Output the (X, Y) coordinate of the center of the cell containing the given text.  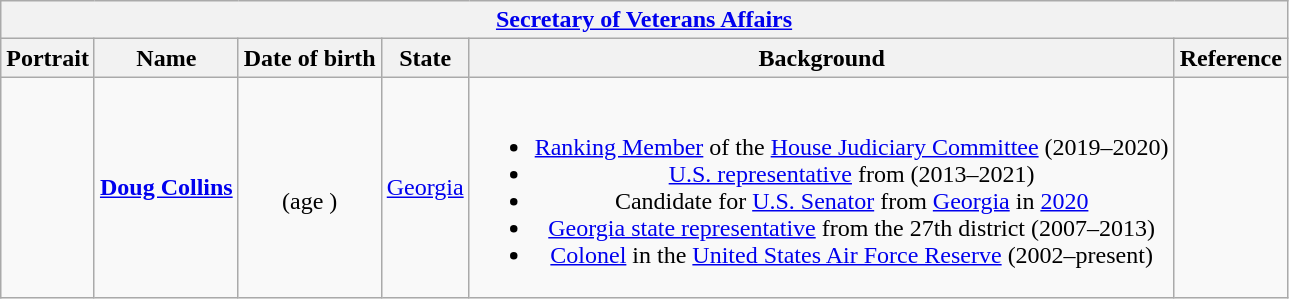
Doug Collins (166, 188)
Date of birth (310, 58)
Georgia (425, 188)
Portrait (48, 58)
Name (166, 58)
State (425, 58)
Reference (1230, 58)
Secretary of Veterans Affairs (644, 20)
Background (822, 58)
(age ) (310, 188)
